Capture the cell that displays the provided text and extract its (X, Y) central coordinate. 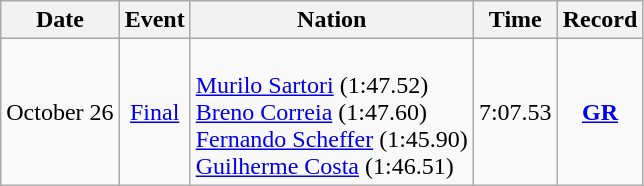
GR (600, 112)
Date (60, 20)
Event (154, 20)
Final (154, 112)
7:07.53 (515, 112)
Record (600, 20)
October 26 (60, 112)
Murilo Sartori (1:47.52)Breno Correia (1:47.60)Fernando Scheffer (1:45.90)Guilherme Costa (1:46.51) (332, 112)
Nation (332, 20)
Time (515, 20)
